Find where the given text appears and provide that cell's center as [X, Y] coordinate. 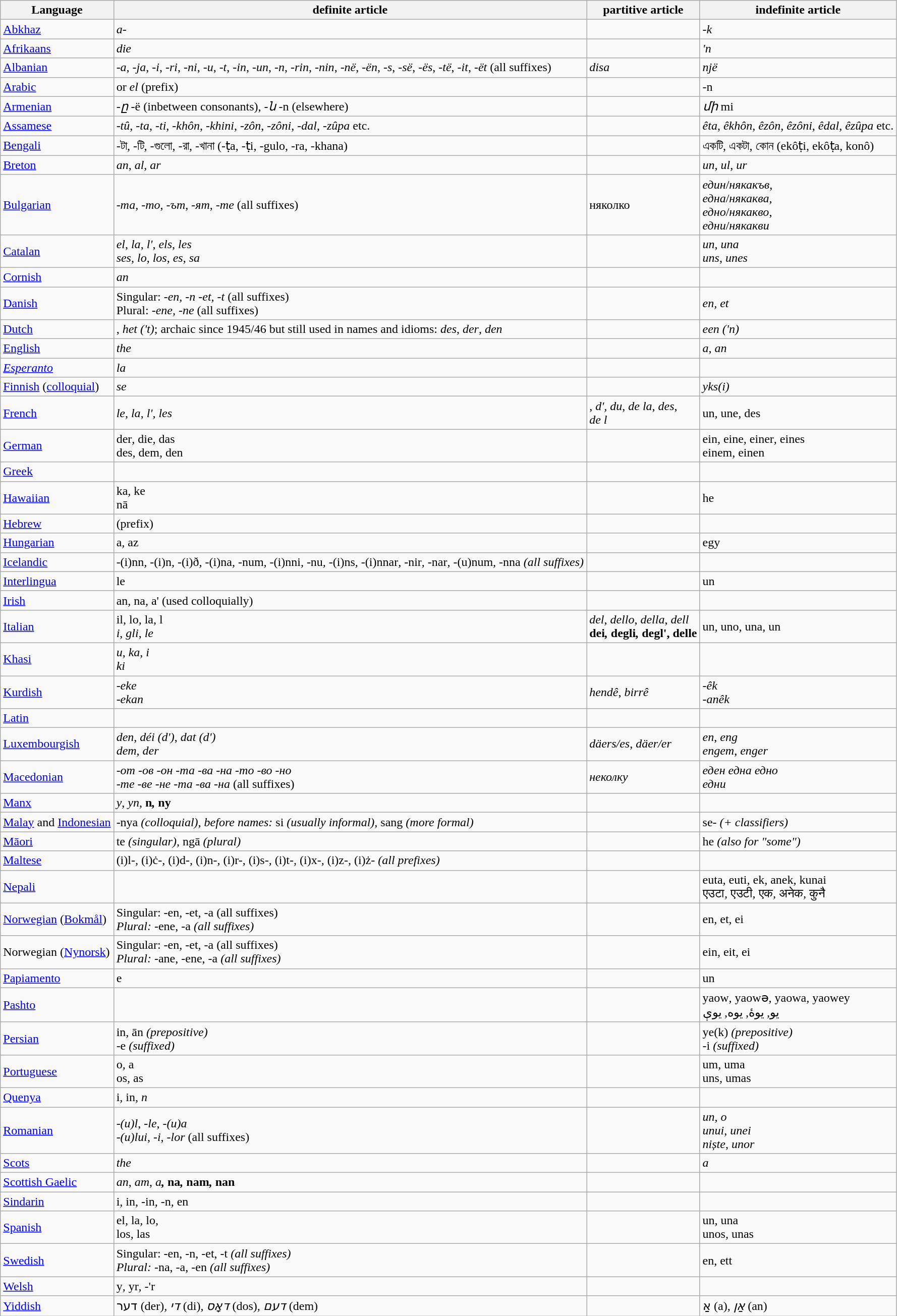
German [57, 446]
няколко [643, 205]
yaow, yaowə, yaowa, yaowey يو, يوهٔ, يوه, يوې [798, 1005]
един/някакъв, една/някаква, едно/някакво, едни/някакви [798, 205]
English [57, 349]
hendê, birrê [643, 692]
yks(i) [798, 387]
Dutch [57, 329]
, d', du, de la, des, de l [643, 413]
-nya (colloquial), before names: si (usually informal), sang (more formal) [350, 822]
Hawaiian [57, 497]
Welsh [57, 1286]
דער (der), די (di), דאָס (dos), דעם (dem) [350, 1306]
Māori [57, 841]
Singular: -en, -et, -a (all suffixes)Plural: -ene, -a (all suffixes) [350, 919]
Manx [57, 803]
a [798, 1163]
he (also for "some") [798, 841]
le [350, 581]
Hungarian [57, 543]
-та, -то, -ът, -ят, -те (all suffixes) [350, 205]
der, die, das des, dem, den [350, 446]
Breton [57, 165]
-n [798, 87]
Norwegian (Nynorsk) [57, 952]
French [57, 413]
Romanian [57, 1130]
den, déi (d'), dat (d') dem, der [350, 745]
i, in, n [350, 1097]
Albanian [57, 68]
een ('n) [798, 329]
Armenian [57, 106]
Nepali [57, 887]
(prefix) [350, 524]
Hebrew [57, 524]
a- [350, 29]
, het ('t); archaic since 1945/46 but still used in names and idioms: des, der, den [350, 329]
Persian [57, 1038]
Khasi [57, 659]
die [350, 48]
an, na, a' (used colloquially) [350, 600]
-k [798, 29]
egy [798, 543]
or el (prefix) [350, 87]
një [798, 68]
Italian [57, 626]
-ը -ë (inbetween consonants), -ն -n (elsewhere) [350, 106]
il, lo, la, l i, gli, le [350, 626]
Quenya [57, 1097]
Cornish [57, 277]
Bulgarian [57, 205]
Maltese [57, 861]
Greek [57, 472]
la [350, 368]
Sindarin [57, 1201]
in, ān (prepositive) -e (suffixed) [350, 1038]
еден една едно едни [798, 777]
he [798, 497]
Esperanto [57, 368]
Spanish [57, 1228]
an [350, 277]
Scottish Gaelic [57, 1182]
ye(k) (prepositive) -i (suffixed) [798, 1038]
Arabic [57, 87]
Pashto [57, 1005]
el, la, l', els, lesses, lo, los, es, sa [350, 251]
Luxembourgish [57, 745]
Portuguese [57, 1071]
-a, -ja, -i, -ri, -ni, -u, -t, -in, -un, -n, -rin, -nin, -në, -ën, -s, -së, -ës, -të, -it, -ët (all suffixes) [350, 68]
Afrikaans [57, 48]
le, la, l', les [350, 413]
el, la, lo, los, las [350, 1228]
Assamese [57, 126]
y, yn, n, ny [350, 803]
se [350, 387]
u, ka, i ki [350, 659]
definite article [350, 10]
Icelandic [57, 562]
(i)l-, (i)ċ-, (i)d-, (i)n-, (i)r-, (i)s-, (i)t-, (i)x-, (i)z-, (i)ż- (all prefixes) [350, 861]
Malay and Indonesian [57, 822]
se- (+ classifiers) [798, 822]
däers/es, däer/er [643, 745]
un, uno, una, un [798, 626]
Macedonian [57, 777]
Catalan [57, 251]
אַ (a), אַן (an) [798, 1306]
partitive article [643, 10]
-eke -ekan [350, 692]
un, ounui, uneiniște, unor [798, 1130]
en, et, ei [798, 919]
a, az [350, 543]
Irish [57, 600]
Swedish [57, 1260]
Danish [57, 303]
Language [57, 10]
an, am, a, na, nam, nan [350, 1182]
i, in, -in, -n, en [350, 1201]
un, ul, ur [798, 165]
-টা, -টি, -গুলো, -রা, -খানা (-ṭa, -ṭi, -gulo, -ra, -khana) [350, 146]
Singular: -en, -et, -a (all suffixes)Plural: -ane, -ene, -a (all suffixes) [350, 952]
একটি, একটা, কোন (ekôṭi, ekôṭa, konô) [798, 146]
Bengali [57, 146]
-êk -anêk [798, 692]
êta, êkhôn, êzôn, êzôni, êdal, êzûpa etc. [798, 126]
te (singular), ngā (plural) [350, 841]
ka, ke nā [350, 497]
-tû, -ta, -ti, -khôn, -khini, -zôn, -zôni, -dal, -zûpa etc. [350, 126]
um, uma uns, umas [798, 1071]
-от -ов -он -та -ва -на -то -во -но -те -ве -не -та -ва -на (all suffixes) [350, 777]
неколку [643, 777]
Papiamento [57, 978]
disa [643, 68]
en, ett [798, 1260]
e [350, 978]
Interlingua [57, 581]
ein, eit, ei [798, 952]
un, une, des [798, 413]
euta, euti, ek, anek, kunaiएउटा, एउटी, एक, अनेक, कुनै [798, 887]
y, yr, -'r [350, 1286]
Latin [57, 718]
Kurdish [57, 692]
del, dello, della, dell dei, degli, degl', delle [643, 626]
o, a os, as [350, 1071]
ein, eine, einer, eines einem, einen [798, 446]
Norwegian (Bokmål) [57, 919]
Singular: -en, -n, -et, -t (all suffixes)Plural: -na, -a, -en (all suffixes) [350, 1260]
Abkhaz [57, 29]
a, an [798, 349]
un, una uns, unes [798, 251]
an, al, ar [350, 165]
un, una unos, unas [798, 1228]
մի mi [798, 106]
-(u)l, -le, -(u)a-(u)lui, -i, -lor (all suffixes) [350, 1130]
Finnish (colloquial) [57, 387]
Scots [57, 1163]
'n [798, 48]
indefinite article [798, 10]
Yiddish [57, 1306]
en, et [798, 303]
en, eng engem, enger [798, 745]
-(i)nn, -(i)n, -(i)ð, -(i)na, -num, -(i)nni, -nu, -(i)ns, -(i)nnar, -nir, -nar, -(u)num, -nna (all suffixes) [350, 562]
Singular: -en, -n -et, -t (all suffixes)Plural: -ene, -ne (all suffixes) [350, 303]
